Detect which cell encompasses the target text, then output its [x, y] center coordinate. 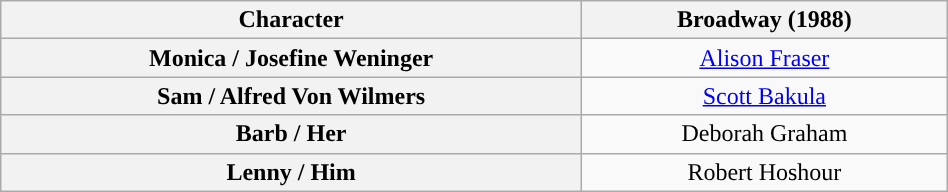
Character [292, 20]
Barb / Her [292, 134]
Alison Fraser [764, 58]
Broadway (1988) [764, 20]
Lenny / Him [292, 172]
Robert Hoshour [764, 172]
Deborah Graham [764, 134]
Monica / Josefine Weninger [292, 58]
Scott Bakula [764, 96]
Sam / Alfred Von Wilmers [292, 96]
